Return [x, y] of the center of cell containing provided text 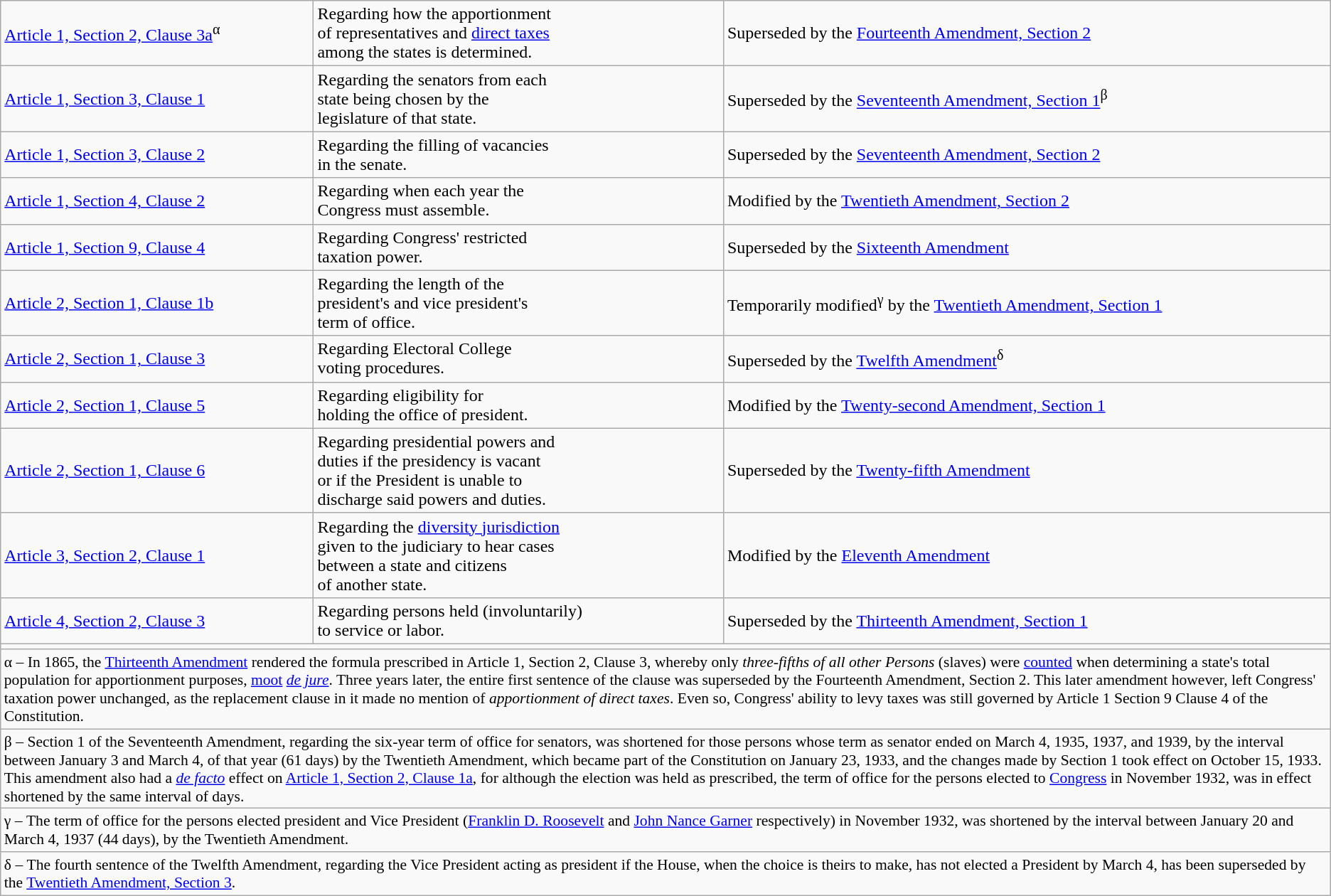
Modified by the Eleventh Amendment [1027, 555]
Article 1, Section 3, Clause 2 [157, 155]
Regarding how the apportionmentof representatives and direct taxesamong the states is determined. [518, 33]
Article 3, Section 2, Clause 1 [157, 555]
Regarding the diversity jurisdictiongiven to the judiciary to hear casesbetween a state and citizensof another state. [518, 555]
Regarding the length of thepresident's and vice president'sterm of office. [518, 303]
Regarding the senators from eachstate being chosen by thelegislature of that state. [518, 99]
Article 1, Section 4, Clause 2 [157, 201]
Superseded by the Fourteenth Amendment, Section 2 [1027, 33]
Regarding when each year theCongress must assemble. [518, 201]
Article 1, Section 2, Clause 3aα [157, 33]
Temporarily modifiedγ by the Twentieth Amendment, Section 1 [1027, 303]
Article 4, Section 2, Clause 3 [157, 620]
Modified by the Twenty-second Amendment, Section 1 [1027, 405]
Regarding Electoral Collegevoting procedures. [518, 358]
Article 1, Section 3, Clause 1 [157, 99]
Superseded by the Sixteenth Amendment [1027, 247]
Regarding presidential powers andduties if the presidency is vacantor if the President is unable todischarge said powers and duties. [518, 471]
Superseded by the Twelfth Amendmentδ [1027, 358]
Article 1, Section 9, Clause 4 [157, 247]
Superseded by the Seventeenth Amendment, Section 1β [1027, 99]
Article 2, Section 1, Clause 6 [157, 471]
Superseded by the Thirteenth Amendment, Section 1 [1027, 620]
Article 2, Section 1, Clause 1b [157, 303]
Article 2, Section 1, Clause 3 [157, 358]
Regarding the filling of vacanciesin the senate. [518, 155]
Superseded by the Seventeenth Amendment, Section 2 [1027, 155]
Article 2, Section 1, Clause 5 [157, 405]
Modified by the Twentieth Amendment, Section 2 [1027, 201]
Regarding persons held (involuntarily)to service or labor. [518, 620]
Regarding eligibility forholding the office of president. [518, 405]
Regarding Congress' restrictedtaxation power. [518, 247]
Superseded by the Twenty-fifth Amendment [1027, 471]
